Extract the (x, y) coordinate from the center of the cell holding the provided text.  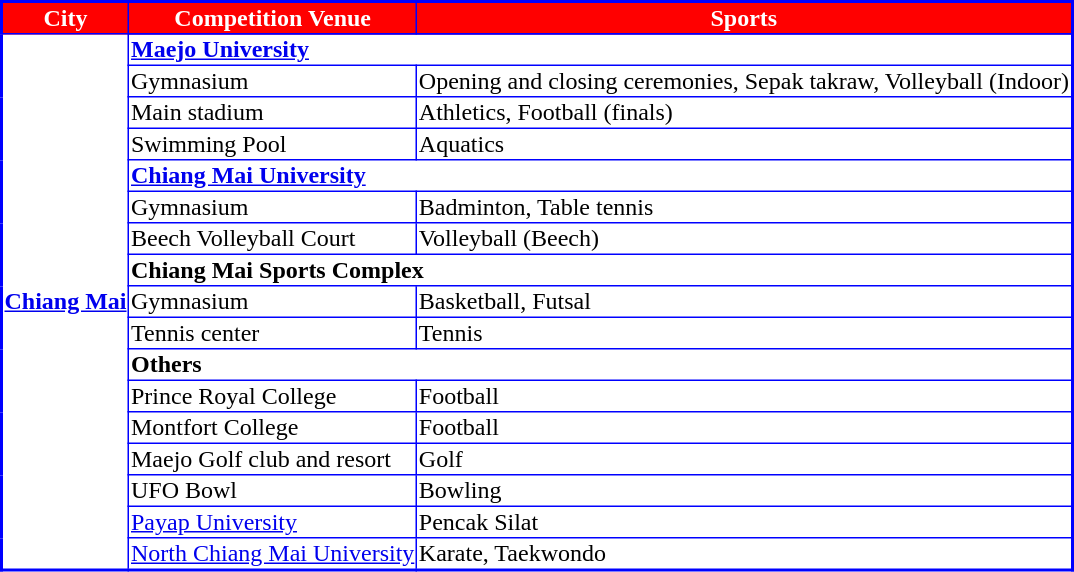
Chiang Mai Sports Complex (600, 270)
Pencak Silat (744, 522)
Maejo Golf club and resort (273, 459)
Basketball, Futsal (744, 302)
Tennis center (273, 333)
Bowling (744, 491)
Athletics, Football (finals) (744, 113)
Main stadium (273, 113)
Swimming Pool (273, 144)
North Chiang Mai University (273, 554)
Others (600, 365)
Aquatics (744, 144)
Golf (744, 459)
Badminton, Table tennis (744, 207)
Competition Venue (273, 18)
Maejo University (600, 50)
Beech Volleyball Court (273, 239)
Opening and closing ceremonies, Sepak takraw, Volleyball (Indoor) (744, 81)
City (66, 18)
Payap University (273, 522)
Chiang Mai University (600, 176)
Montfort College (273, 428)
Volleyball (Beech) (744, 239)
Tennis (744, 333)
Sports (744, 18)
Prince Royal College (273, 396)
Karate, Taekwondo (744, 554)
Chiang Mai (66, 302)
UFO Bowl (273, 491)
